Scan for the cell matching the given text and deliver its [x, y] coordinate at center. 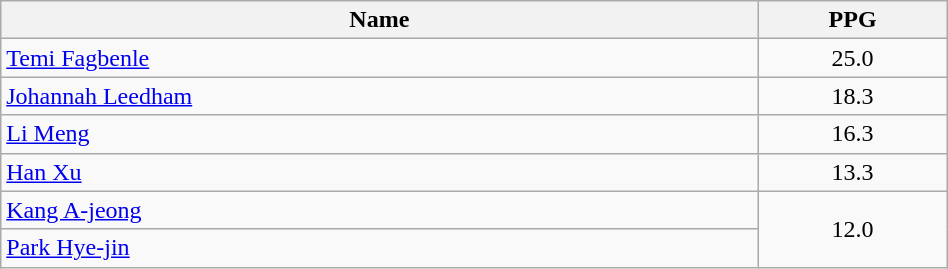
PPG [852, 20]
Li Meng [380, 134]
Kang A-jeong [380, 210]
18.3 [852, 96]
Han Xu [380, 172]
13.3 [852, 172]
12.0 [852, 229]
25.0 [852, 58]
Name [380, 20]
16.3 [852, 134]
Park Hye-jin [380, 248]
Temi Fagbenle [380, 58]
Johannah Leedham [380, 96]
